Determine the [x, y] coordinate at the center of the cell enclosing the given text.  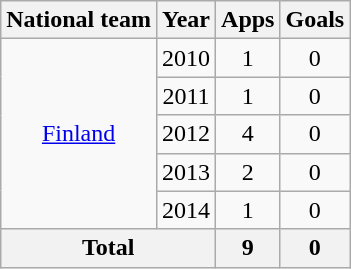
2010 [186, 58]
9 [248, 248]
Total [108, 248]
Year [186, 20]
Goals [315, 20]
Apps [248, 20]
2013 [186, 172]
2011 [186, 96]
National team [79, 20]
Finland [79, 134]
4 [248, 134]
2014 [186, 210]
2 [248, 172]
2012 [186, 134]
